For the text-containing cell, return its midpoint in [X, Y] coordinate format. 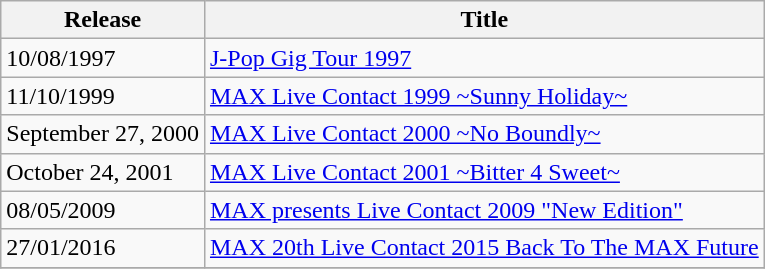
Release [103, 20]
MAX 20th Live Contact 2015 Back To The MAX Future [484, 248]
MAX Live Contact 2001 ~Bitter 4 Sweet~ [484, 172]
MAX Live Contact 1999 ~Sunny Holiday~ [484, 96]
MAX presents Live Contact 2009 "New Edition" [484, 210]
J-Pop Gig Tour 1997 [484, 58]
11/10/1999 [103, 96]
08/05/2009 [103, 210]
27/01/2016 [103, 248]
September 27, 2000 [103, 134]
Title [484, 20]
10/08/1997 [103, 58]
October 24, 2001 [103, 172]
MAX Live Contact 2000 ~No Boundly~ [484, 134]
